Scan for the cell matching the given text and deliver its [X, Y] coordinate at center. 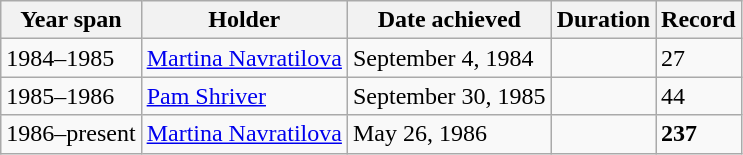
September 4, 1984 [449, 58]
Pam Shriver [244, 96]
1984–1985 [71, 58]
Date achieved [449, 20]
44 [699, 96]
Holder [244, 20]
27 [699, 58]
September 30, 1985 [449, 96]
Record [699, 20]
1985–1986 [71, 96]
Year span [71, 20]
Duration [603, 20]
May 26, 1986 [449, 134]
237 [699, 134]
1986–present [71, 134]
